Capture the cell that displays the provided text and extract its (X, Y) central coordinate. 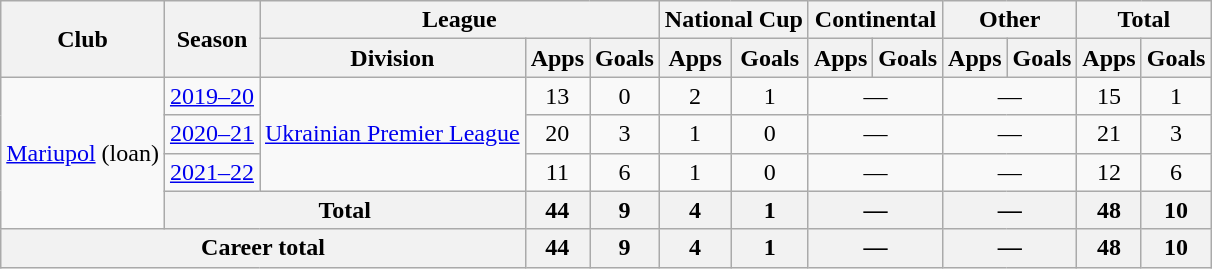
Career total (263, 248)
Division (393, 58)
2020–21 (212, 134)
2021–22 (212, 172)
League (460, 20)
2 (695, 96)
Other (1010, 20)
2019–20 (212, 96)
15 (1109, 96)
12 (1109, 172)
Club (83, 39)
20 (557, 134)
Ukrainian Premier League (393, 134)
21 (1109, 134)
Continental (875, 20)
11 (557, 172)
National Cup (734, 20)
Season (212, 39)
Mariupol (loan) (83, 153)
13 (557, 96)
